Identify which cell holds the provided text, then report its [x, y] central coordinate. 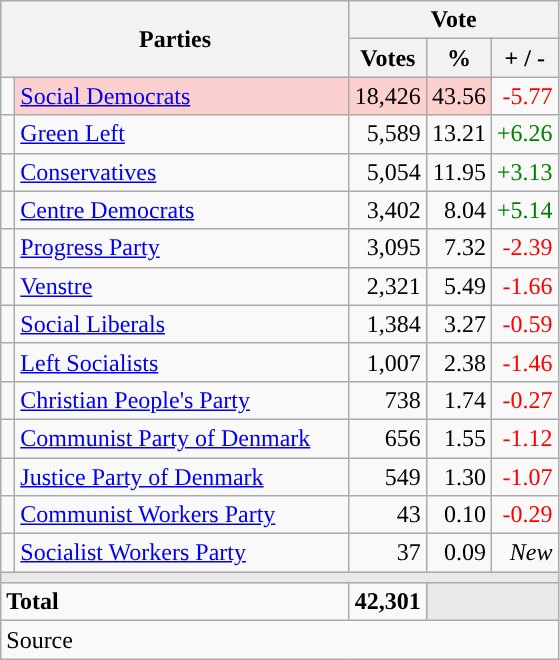
-0.29 [524, 515]
+5.14 [524, 210]
11.95 [458, 172]
738 [388, 400]
% [458, 58]
Votes [388, 58]
Centre Democrats [182, 210]
656 [388, 438]
1.74 [458, 400]
3,095 [388, 248]
37 [388, 553]
New [524, 553]
-1.66 [524, 286]
Progress Party [182, 248]
7.32 [458, 248]
Source [280, 640]
43 [388, 515]
5,054 [388, 172]
5.49 [458, 286]
1.55 [458, 438]
549 [388, 477]
+6.26 [524, 134]
-0.27 [524, 400]
2,321 [388, 286]
13.21 [458, 134]
+ / - [524, 58]
Communist Party of Denmark [182, 438]
3,402 [388, 210]
Social Democrats [182, 96]
42,301 [388, 602]
Conservatives [182, 172]
Total [176, 602]
+3.13 [524, 172]
-0.59 [524, 324]
0.10 [458, 515]
-2.39 [524, 248]
Socialist Workers Party [182, 553]
1,384 [388, 324]
Parties [176, 39]
5,589 [388, 134]
-1.07 [524, 477]
2.38 [458, 362]
Venstre [182, 286]
Green Left [182, 134]
Justice Party of Denmark [182, 477]
8.04 [458, 210]
1,007 [388, 362]
-5.77 [524, 96]
1.30 [458, 477]
-1.46 [524, 362]
Vote [454, 20]
Left Socialists [182, 362]
0.09 [458, 553]
3.27 [458, 324]
18,426 [388, 96]
Communist Workers Party [182, 515]
Social Liberals [182, 324]
43.56 [458, 96]
Christian People's Party [182, 400]
-1.12 [524, 438]
